Pinpoint the cell where the given text exists, returning its [x, y] midpoint coordinate. 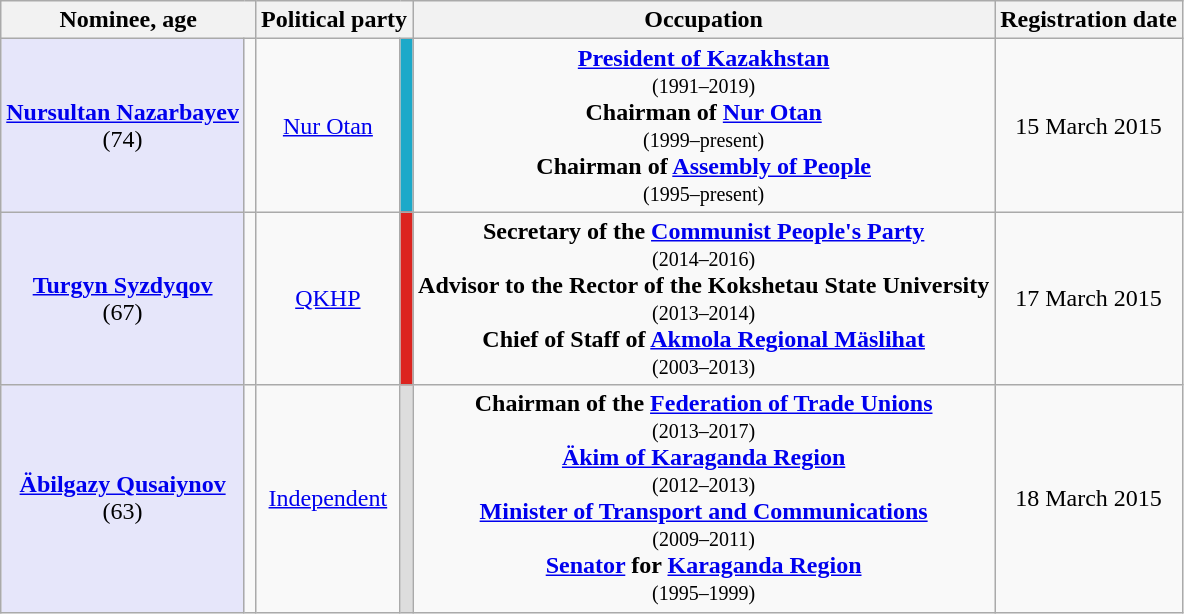
Political party [334, 20]
Äbilgazy Qusaiynov(63) [123, 498]
President of Kazakhstan(1991–2019)Chairman of Nur Otan(1999–present)Chairman of Assembly of People(1995–present) [704, 126]
Nur Otan [328, 126]
Independent [328, 498]
18 March 2015 [1089, 498]
Turgyn Syzdyqov(67) [123, 298]
17 March 2015 [1089, 298]
Nominee, age [128, 20]
15 March 2015 [1089, 126]
Occupation [704, 20]
Nursultan Nazarbayev(74) [123, 126]
Registration date [1089, 20]
QKHP [328, 298]
